Find where the given text appears and provide that cell's center as [X, Y] coordinate. 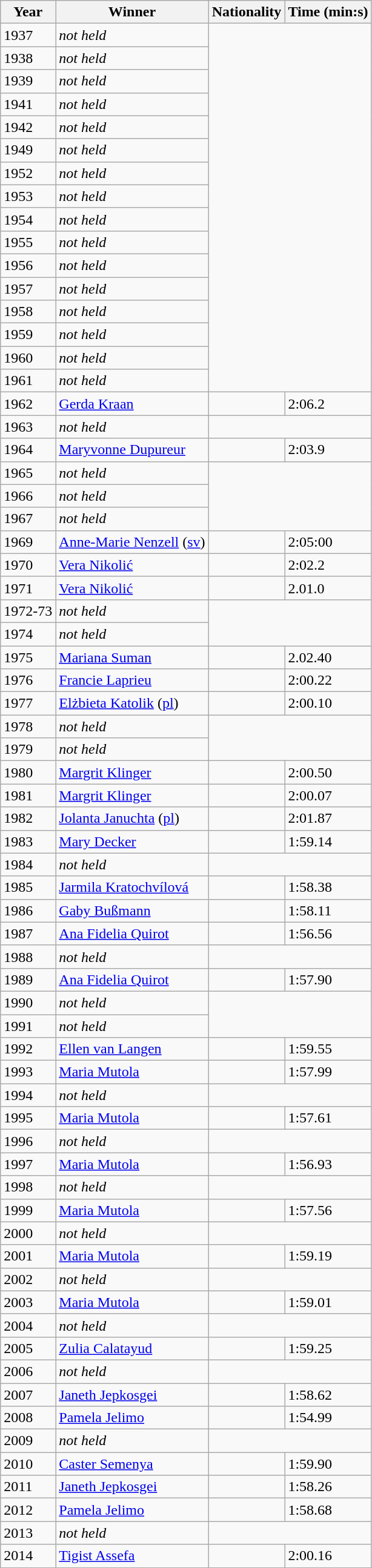
1:58.26 [328, 1487]
Nationality [247, 12]
1954 [28, 219]
1:59.14 [328, 842]
1941 [28, 104]
Gerda Kraan [132, 404]
2:00.07 [328, 796]
1970 [28, 565]
1:58.68 [328, 1510]
1975 [28, 657]
1960 [28, 358]
2.02.40 [328, 657]
Time (min:s) [328, 12]
Mariana Suman [132, 657]
2012 [28, 1510]
Mary Decker [132, 842]
1980 [28, 772]
1992 [28, 1049]
2006 [28, 1371]
1993 [28, 1072]
1967 [28, 519]
Maryvonne Dupureur [132, 450]
1965 [28, 473]
1974 [28, 634]
2002 [28, 1279]
1942 [28, 127]
2008 [28, 1418]
1957 [28, 289]
Tigist Assefa [132, 1556]
Gaby Bußmann [132, 911]
1998 [28, 1187]
1990 [28, 1003]
1938 [28, 58]
1:59.90 [328, 1464]
2:02.2 [328, 565]
1978 [28, 726]
Jarmila Kratochvílová [132, 888]
2:00.22 [328, 680]
1972-73 [28, 611]
1:59.55 [328, 1049]
2000 [28, 1233]
1:59.19 [328, 1256]
2:06.2 [328, 404]
2003 [28, 1302]
Zulia Calatayud [132, 1348]
1989 [28, 980]
1:59.25 [328, 1348]
2004 [28, 1325]
2001 [28, 1256]
2:01.87 [328, 819]
1966 [28, 496]
1987 [28, 934]
1:57.99 [328, 1072]
1:58.11 [328, 911]
2013 [28, 1533]
1977 [28, 703]
2:00.10 [328, 703]
1982 [28, 819]
1955 [28, 242]
1971 [28, 588]
1937 [28, 35]
1952 [28, 173]
Elżbieta Katolik (pl) [132, 703]
1:56.93 [328, 1164]
1979 [28, 749]
1983 [28, 842]
2014 [28, 1556]
2011 [28, 1487]
1963 [28, 427]
2:00.50 [328, 772]
Year [28, 12]
2.01.0 [328, 588]
1:54.99 [328, 1418]
2:00.16 [328, 1556]
2007 [28, 1394]
2:03.9 [328, 450]
Caster Semenya [132, 1464]
1994 [28, 1095]
1:57.90 [328, 980]
1958 [28, 312]
1949 [28, 150]
Winner [132, 12]
1959 [28, 335]
1985 [28, 888]
1962 [28, 404]
1995 [28, 1118]
1976 [28, 680]
1961 [28, 381]
1:57.56 [328, 1210]
1:59.01 [328, 1302]
1:57.61 [328, 1118]
Jolanta Januchta (pl) [132, 819]
1953 [28, 196]
Ellen van Langen [132, 1049]
1991 [28, 1026]
1981 [28, 796]
2009 [28, 1441]
1:58.38 [328, 888]
2010 [28, 1464]
1984 [28, 865]
1939 [28, 81]
1996 [28, 1141]
1969 [28, 542]
1956 [28, 265]
2:05:00 [328, 542]
1999 [28, 1210]
1964 [28, 450]
1997 [28, 1164]
1:56.56 [328, 934]
1:58.62 [328, 1394]
2005 [28, 1348]
1988 [28, 957]
Anne-Marie Nenzell (sv) [132, 542]
1986 [28, 911]
Francie Laprieu [132, 680]
